Search for the cell housing the specified text and yield its [X, Y] center coordinate. 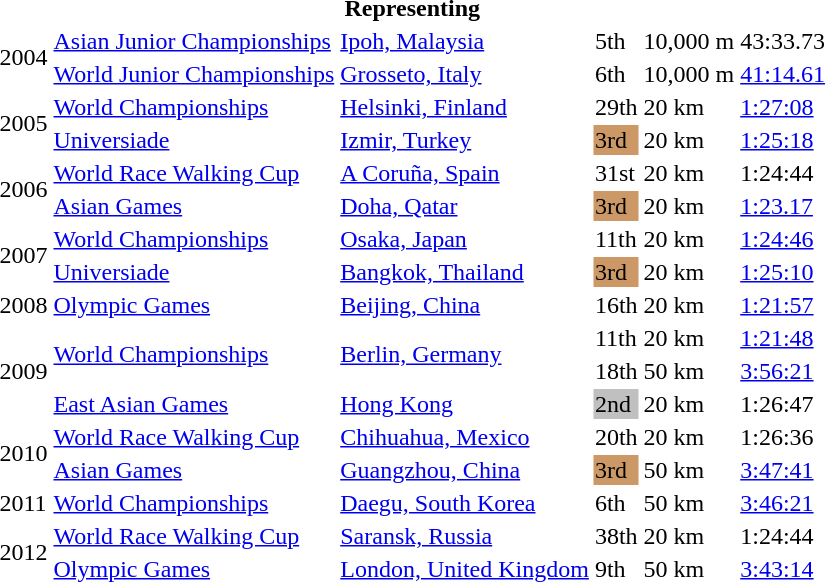
Daegu, South Korea [465, 503]
A Coruña, Spain [465, 173]
Asian Junior Championships [194, 41]
Berlin, Germany [465, 354]
Bangkok, Thailand [465, 272]
Grosseto, Italy [465, 74]
World Junior Championships [194, 74]
38th [616, 536]
Helsinki, Finland [465, 107]
Olympic Games [194, 305]
East Asian Games [194, 404]
18th [616, 371]
Izmir, Turkey [465, 140]
Chihuahua, Mexico [465, 437]
Doha, Qatar [465, 206]
31st [616, 173]
Ipoh, Malaysia [465, 41]
Guangzhou, China [465, 470]
Beijing, China [465, 305]
Osaka, Japan [465, 239]
2nd [616, 404]
Hong Kong [465, 404]
5th [616, 41]
20th [616, 437]
Saransk, Russia [465, 536]
16th [616, 305]
29th [616, 107]
